Provide the (x, y) coordinate of the cell's center where the given text is located.  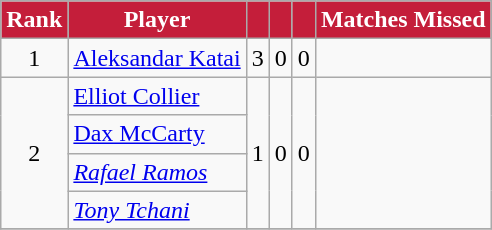
Rafael Ramos (157, 172)
Tony Tchani (157, 210)
3 (258, 58)
2 (34, 153)
Dax McCarty (157, 134)
Player (157, 20)
Rank (34, 20)
Aleksandar Katai (157, 58)
Matches Missed (403, 20)
Elliot Collier (157, 96)
